Pinpoint the cell where the given text exists, returning its [x, y] midpoint coordinate. 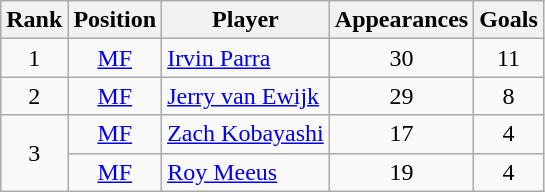
Position [115, 20]
Appearances [401, 20]
Player [246, 20]
17 [401, 134]
2 [34, 96]
11 [509, 58]
1 [34, 58]
30 [401, 58]
Irvin Parra [246, 58]
3 [34, 153]
19 [401, 172]
8 [509, 96]
Zach Kobayashi [246, 134]
Roy Meeus [246, 172]
Jerry van Ewijk [246, 96]
Goals [509, 20]
Rank [34, 20]
29 [401, 96]
